For the text-containing cell, return its midpoint in [x, y] coordinate format. 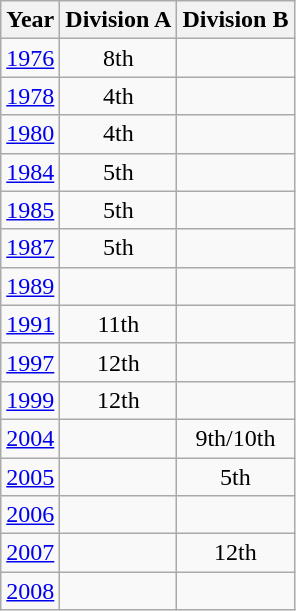
Division A [118, 20]
1989 [30, 286]
Year [30, 20]
2004 [30, 438]
1999 [30, 400]
2005 [30, 477]
1991 [30, 324]
1987 [30, 248]
1976 [30, 58]
Division B [236, 20]
2008 [30, 591]
1985 [30, 210]
1980 [30, 134]
9th/10th [236, 438]
1997 [30, 362]
8th [118, 58]
2007 [30, 553]
1984 [30, 172]
1978 [30, 96]
2006 [30, 515]
11th [118, 324]
